From the cell containing the given text, extract its center point as [x, y] coordinate. 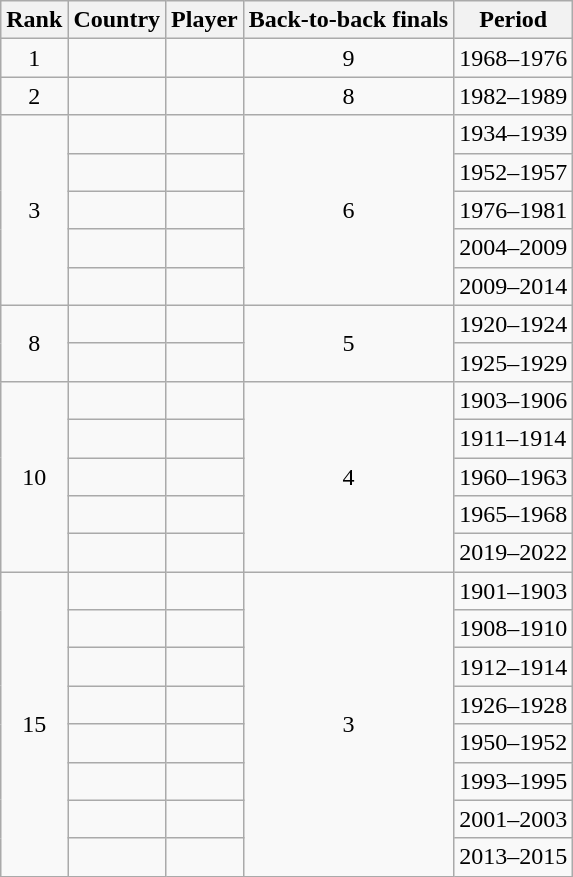
2004–2009 [514, 248]
1 [34, 58]
1926–1928 [514, 705]
Period [514, 20]
6 [348, 210]
1965–1968 [514, 515]
1908–1910 [514, 629]
Back-to-back finals [348, 20]
9 [348, 58]
1911–1914 [514, 438]
1934–1939 [514, 134]
1960–1963 [514, 477]
1952–1957 [514, 172]
2 [34, 96]
1968–1976 [514, 58]
15 [34, 724]
1901–1903 [514, 591]
10 [34, 476]
1950–1952 [514, 743]
2019–2022 [514, 553]
1903–1906 [514, 400]
1920–1924 [514, 324]
1925–1929 [514, 362]
2001–2003 [514, 819]
1993–1995 [514, 781]
2009–2014 [514, 286]
4 [348, 476]
Country [117, 20]
2013–2015 [514, 857]
1982–1989 [514, 96]
5 [348, 343]
1976–1981 [514, 210]
Player [205, 20]
Rank [34, 20]
1912–1914 [514, 667]
